From the cell containing the given text, extract its center point as (X, Y) coordinate. 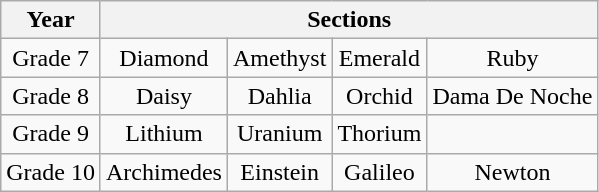
Lithium (164, 134)
Grade 9 (51, 134)
Dahlia (279, 96)
Daisy (164, 96)
Grade 8 (51, 96)
Year (51, 20)
Ruby (512, 58)
Sections (348, 20)
Newton (512, 172)
Grade 10 (51, 172)
Galileo (380, 172)
Amethyst (279, 58)
Diamond (164, 58)
Dama De Noche (512, 96)
Emerald (380, 58)
Orchid (380, 96)
Grade 7 (51, 58)
Einstein (279, 172)
Uranium (279, 134)
Thorium (380, 134)
Archimedes (164, 172)
